Output the [x, y] coordinate of the center of the cell containing the given text.  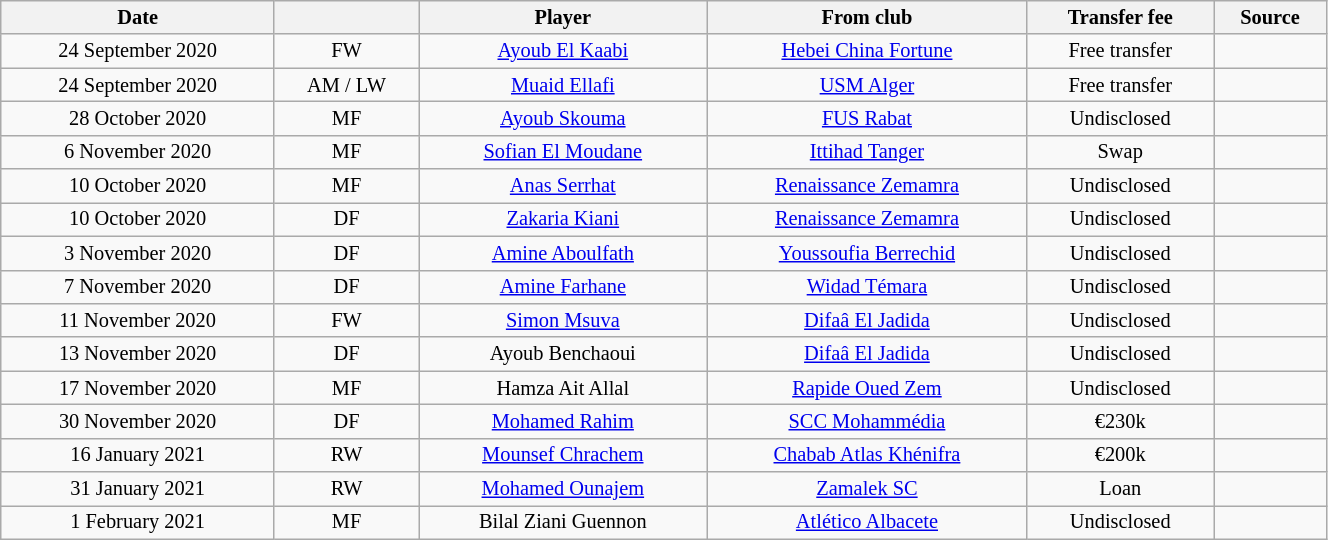
Ayoub Benchaoui [563, 354]
13 November 2020 [138, 354]
Zamalek SC [867, 489]
Loan [1120, 489]
SCC Mohammédia [867, 421]
Zakaria Kiani [563, 219]
Mohamed Rahim [563, 421]
Mounsef Chrachem [563, 455]
31 January 2021 [138, 489]
Hamza Ait Allal [563, 388]
Bilal Ziani Guennon [563, 522]
3 November 2020 [138, 253]
7 November 2020 [138, 287]
AM / LW [346, 85]
€200k [1120, 455]
Rapide Oued Zem [867, 388]
Transfer fee [1120, 17]
Chabab Atlas Khénifra [867, 455]
Swap [1120, 152]
Amine Farhane [563, 287]
1 February 2021 [138, 522]
17 November 2020 [138, 388]
From club [867, 17]
Ayoub El Kaabi [563, 51]
€230k [1120, 421]
USM Alger [867, 85]
Ittihad Tanger [867, 152]
Player [563, 17]
Amine Aboulfath [563, 253]
FUS Rabat [867, 118]
Hebei China Fortune [867, 51]
Youssoufia Berrechid [867, 253]
Date [138, 17]
Anas Serrhat [563, 186]
30 November 2020 [138, 421]
28 October 2020 [138, 118]
Source [1270, 17]
Widad Témara [867, 287]
Ayoub Skouma [563, 118]
11 November 2020 [138, 320]
Sofian El Moudane [563, 152]
6 November 2020 [138, 152]
Atlético Albacete [867, 522]
Mohamed Ounajem [563, 489]
Simon Msuva [563, 320]
16 January 2021 [138, 455]
Muaid Ellafi [563, 85]
